Locate the cell with the specified text and output its [X, Y] center coordinate. 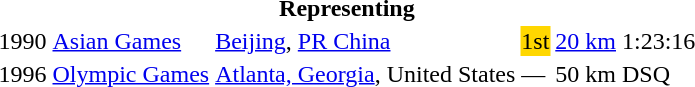
1st [536, 41]
20 km [586, 41]
Asian Games [131, 41]
Beijing, PR China [366, 41]
